Capture the cell that displays the provided text and extract its [x, y] central coordinate. 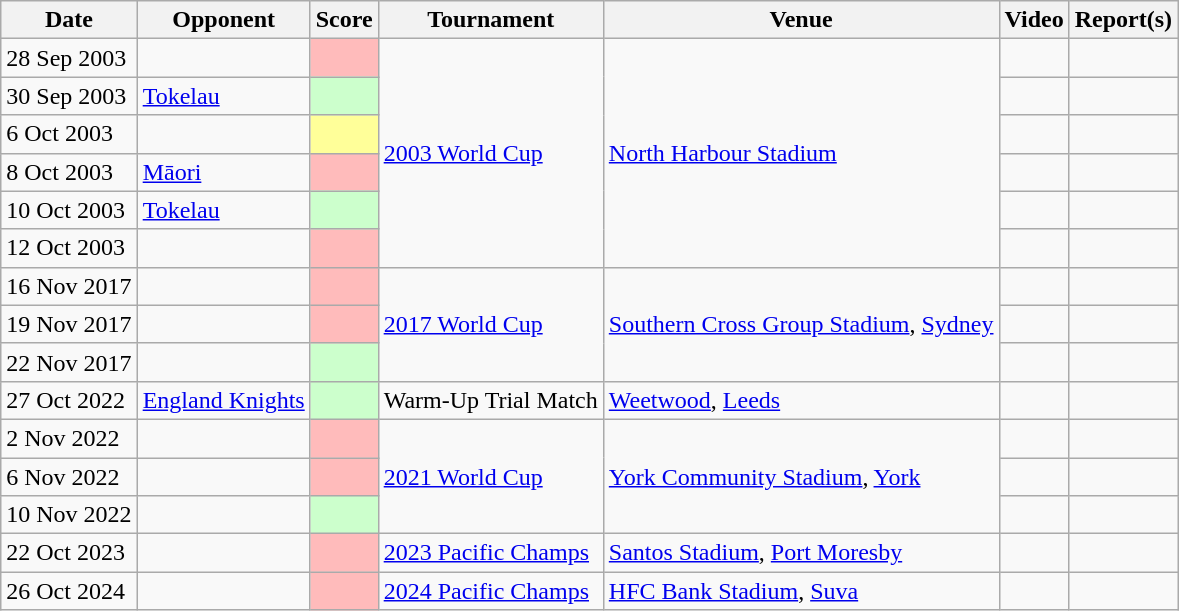
2024 Pacific Champs [490, 591]
2017 World Cup [490, 324]
Video [1034, 20]
2023 Pacific Champs [490, 553]
Tournament [490, 20]
6 Oct 2003 [69, 134]
26 Oct 2024 [69, 591]
Southern Cross Group Stadium, Sydney [801, 324]
2003 World Cup [490, 153]
6 Nov 2022 [69, 477]
19 Nov 2017 [69, 324]
Santos Stadium, Port Moresby [801, 553]
12 Oct 2003 [69, 248]
30 Sep 2003 [69, 96]
Māori [224, 172]
Warm-Up Trial Match [490, 400]
28 Sep 2003 [69, 58]
22 Oct 2023 [69, 553]
Date [69, 20]
16 Nov 2017 [69, 286]
2 Nov 2022 [69, 438]
HFC Bank Stadium, Suva [801, 591]
8 Oct 2003 [69, 172]
Report(s) [1123, 20]
Opponent [224, 20]
York Community Stadium, York [801, 476]
North Harbour Stadium [801, 153]
Weetwood, Leeds [801, 400]
10 Oct 2003 [69, 210]
10 Nov 2022 [69, 515]
Venue [801, 20]
27 Oct 2022 [69, 400]
Score [344, 20]
22 Nov 2017 [69, 362]
England Knights [224, 400]
2021 World Cup [490, 476]
